Capture the cell that displays the provided text and extract its (X, Y) central coordinate. 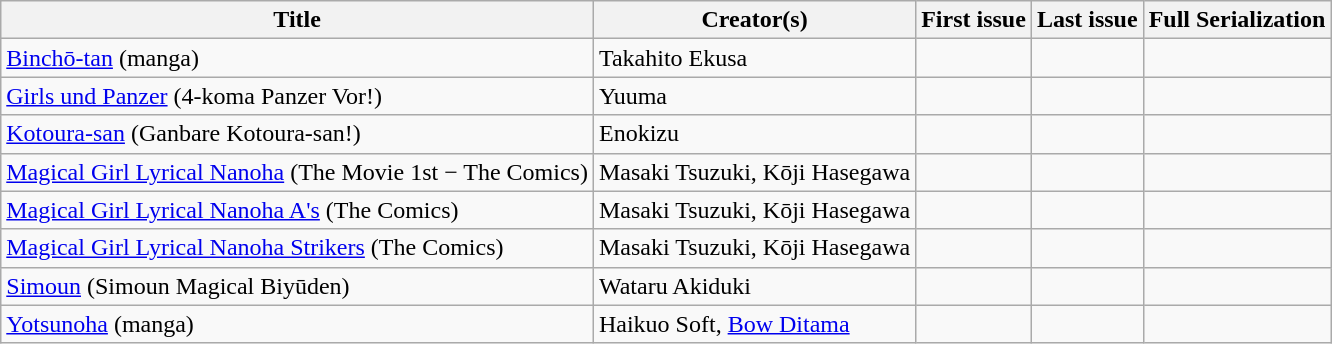
Haikuo Soft, Bow Ditama (754, 324)
Full Serialization (1237, 20)
Simoun (Simoun Magical Biyūden) (298, 286)
Girls und Panzer (4-koma Panzer Vor!) (298, 96)
Magical Girl Lyrical Nanoha (The Movie 1st − The Comics) (298, 172)
First issue (974, 20)
Yuuma (754, 96)
Last issue (1087, 20)
Magical Girl Lyrical Nanoha Strikers (The Comics) (298, 248)
Title (298, 20)
Binchō-tan (manga) (298, 58)
Yotsunoha (manga) (298, 324)
Magical Girl Lyrical Nanoha A's (The Comics) (298, 210)
Kotoura-san (Ganbare Kotoura-san!) (298, 134)
Creator(s) (754, 20)
Enokizu (754, 134)
Takahito Ekusa (754, 58)
Wataru Akiduki (754, 286)
